Scan for the cell matching the given text and deliver its (X, Y) coordinate at center. 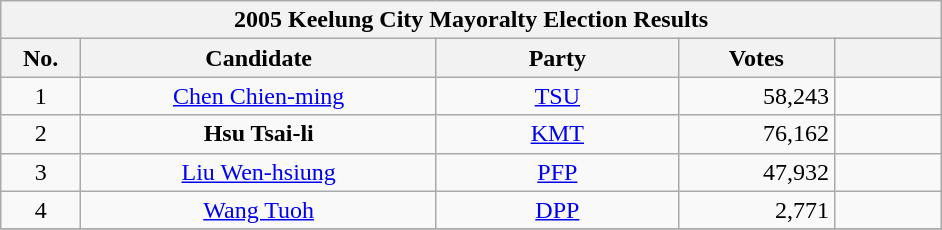
Votes (756, 58)
Hsu Tsai-li (259, 134)
TSU (557, 96)
No. (40, 58)
Liu Wen-hsiung (259, 172)
PFP (557, 172)
58,243 (756, 96)
2 (40, 134)
2005 Keelung City Mayoralty Election Results (470, 20)
Party (557, 58)
1 (40, 96)
DPP (557, 210)
2,771 (756, 210)
76,162 (756, 134)
Chen Chien-ming (259, 96)
47,932 (756, 172)
Candidate (259, 58)
4 (40, 210)
KMT (557, 134)
Wang Tuoh (259, 210)
3 (40, 172)
